Return the (X, Y) coordinate for the center point of the cell that contains the specified text.  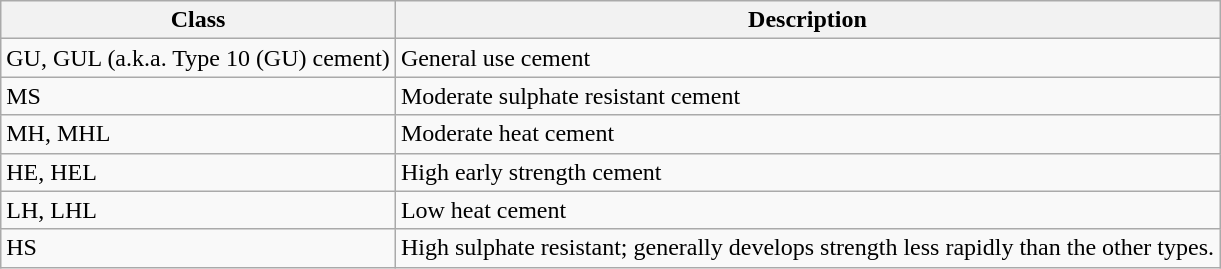
Moderate heat cement (807, 134)
LH, LHL (198, 210)
High early strength cement (807, 172)
High sulphate resistant; generally develops strength less rapidly than the other types. (807, 248)
General use cement (807, 58)
GU, GUL (a.k.a. Type 10 (GU) cement) (198, 58)
Description (807, 20)
Low heat cement (807, 210)
MS (198, 96)
Moderate sulphate resistant cement (807, 96)
HS (198, 248)
HE, HEL (198, 172)
Class (198, 20)
MH, MHL (198, 134)
